Find where the given text appears and provide that cell's center as [X, Y] coordinate. 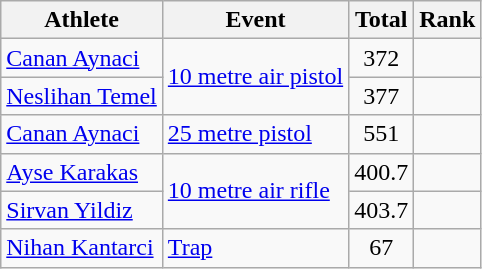
400.7 [382, 172]
10 metre air pistol [255, 77]
Neslihan Temel [82, 96]
Rank [448, 20]
377 [382, 96]
Total [382, 20]
372 [382, 58]
Event [255, 20]
551 [382, 134]
Athlete [82, 20]
Trap [255, 248]
10 metre air rifle [255, 191]
Ayse Karakas [82, 172]
Nihan Kantarci [82, 248]
Sirvan Yildiz [82, 210]
403.7 [382, 210]
25 metre pistol [255, 134]
67 [382, 248]
